From the cell containing the given text, extract its center point as (x, y) coordinate. 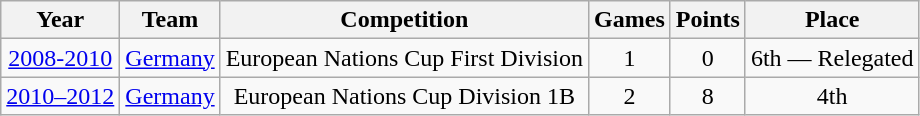
0 (708, 58)
6th — Relegated (832, 58)
Team (170, 20)
Games (630, 20)
2010–2012 (60, 96)
8 (708, 96)
Place (832, 20)
4th (832, 96)
Competition (404, 20)
European Nations Cup Division 1B (404, 96)
Year (60, 20)
2 (630, 96)
European Nations Cup First Division (404, 58)
Points (708, 20)
2008-2010 (60, 58)
1 (630, 58)
